Identify which cell holds the provided text, then report its [X, Y] central coordinate. 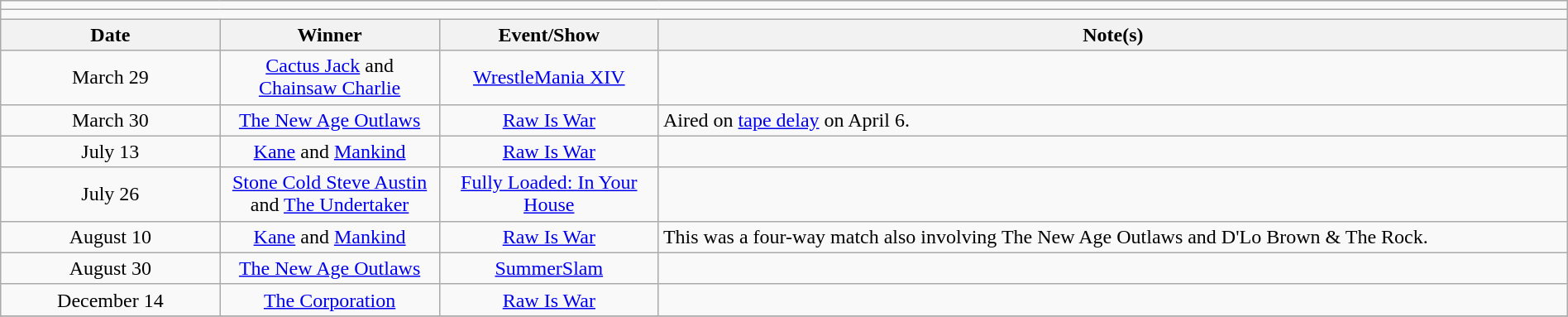
March 29 [111, 78]
July 26 [111, 194]
Event/Show [549, 35]
Date [111, 35]
Aired on tape delay on April 6. [1113, 120]
August 30 [111, 268]
March 30 [111, 120]
WrestleMania XIV [549, 78]
SummerSlam [549, 268]
Winner [329, 35]
Stone Cold Steve Austin and The Undertaker [329, 194]
December 14 [111, 300]
Cactus Jack and Chainsaw Charlie [329, 78]
July 13 [111, 151]
Fully Loaded: In Your House [549, 194]
The Corporation [329, 300]
August 10 [111, 237]
This was a four-way match also involving The New Age Outlaws and D'Lo Brown & The Rock. [1113, 237]
Note(s) [1113, 35]
